Identify which cell holds the provided text, then report its [X, Y] central coordinate. 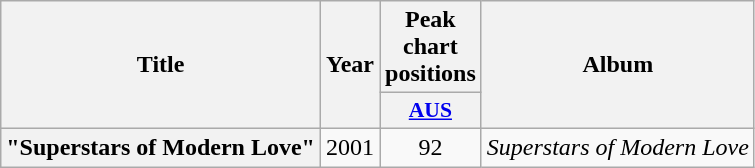
AUS [431, 111]
92 [431, 147]
"Superstars of Modern Love" [161, 147]
2001 [350, 147]
Album [618, 65]
Peak chart positions [431, 47]
Superstars of Modern Love [618, 147]
Title [161, 65]
Year [350, 65]
